Output the [x, y] coordinate of the center of the cell containing the given text.  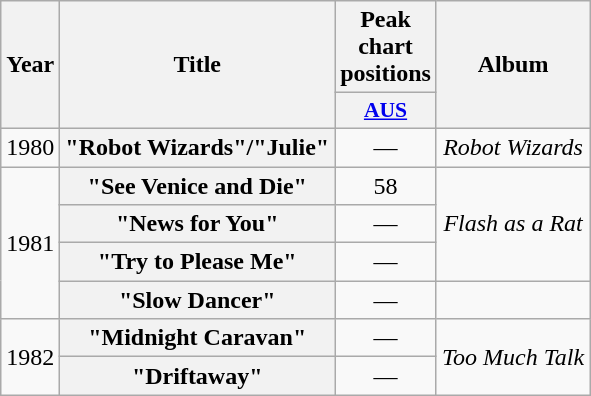
Album [512, 65]
"Midnight Caravan" [198, 338]
"Slow Dancer" [198, 300]
"News for You" [198, 224]
Year [30, 65]
"Try to Please Me" [198, 262]
58 [386, 185]
Flash as a Rat [512, 223]
"Driftaway" [198, 376]
"See Venice and Die" [198, 185]
Too Much Talk [512, 357]
"Robot Wizards"/"Julie" [198, 147]
Peak chartpositions [386, 47]
Robot Wizards [512, 147]
1981 [30, 242]
AUS [386, 111]
1982 [30, 357]
1980 [30, 147]
Title [198, 65]
